Identify which cell holds the provided text, then report its (x, y) central coordinate. 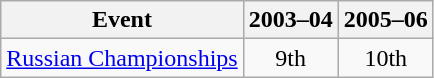
10th (386, 58)
Russian Championships (122, 58)
9th (290, 58)
2005–06 (386, 20)
2003–04 (290, 20)
Event (122, 20)
